Output the (X, Y) coordinate of the center of the cell containing the given text.  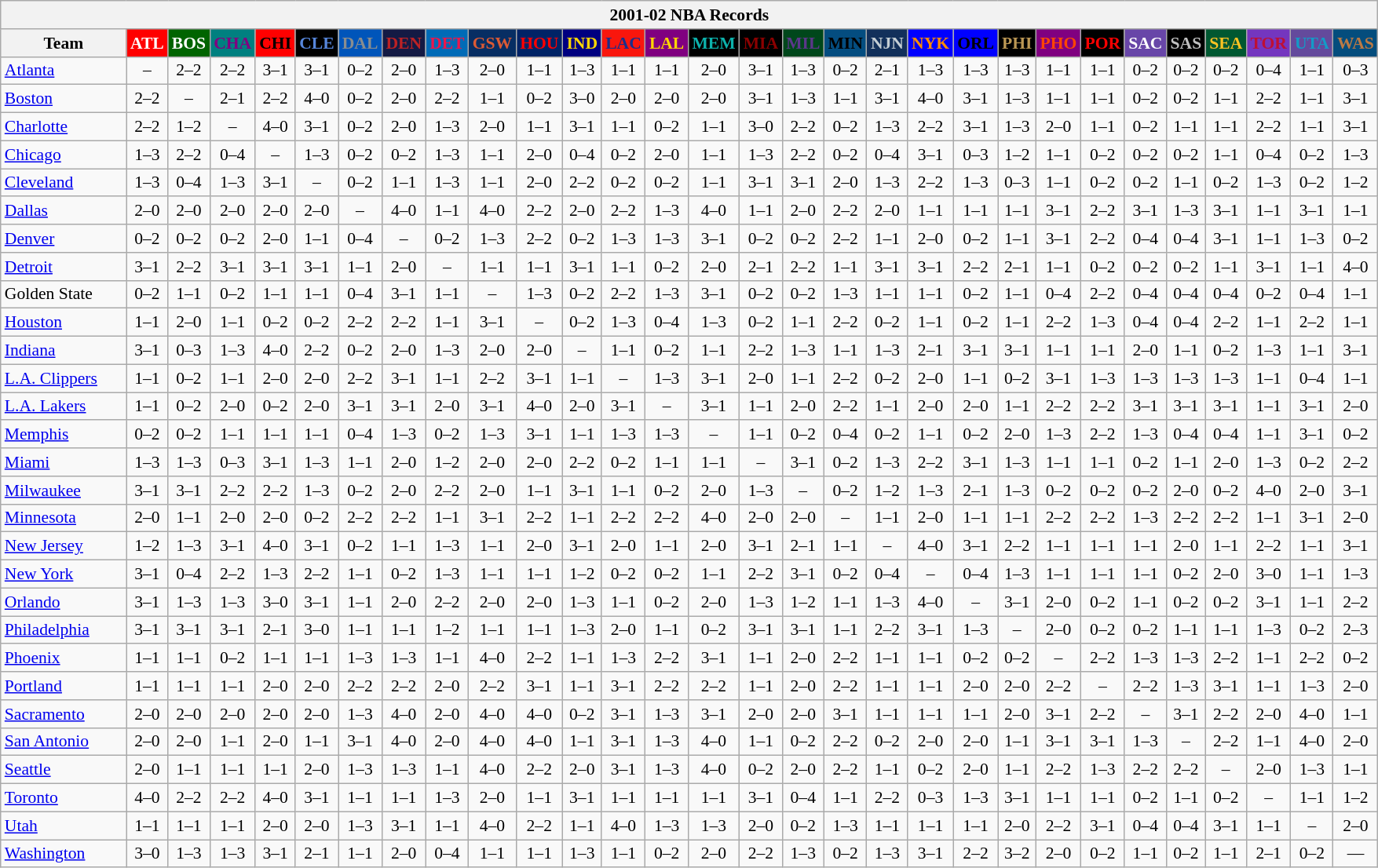
ATL (148, 43)
Indiana (64, 351)
Phoenix (64, 658)
SAC (1145, 43)
San Antonio (64, 742)
MIA (761, 43)
HOU (539, 43)
BOS (188, 43)
Denver (64, 239)
MIN (845, 43)
2001-02 NBA Records (689, 15)
3–2 (1018, 854)
NYK (930, 43)
Golden State (64, 294)
Portland (64, 686)
Dallas (64, 211)
Washington (64, 854)
Philadelphia (64, 630)
IND (582, 43)
PHO (1058, 43)
GSW (493, 43)
Chicago (64, 155)
Toronto (64, 798)
CHI (275, 43)
Cleveland (64, 183)
Orlando (64, 602)
SAS (1186, 43)
Minnesota (64, 518)
LAC (623, 43)
ORL (975, 43)
PHI (1018, 43)
New Jersey (64, 546)
DET (448, 43)
SEA (1226, 43)
Boston (64, 99)
New York (64, 574)
CHA (232, 43)
— (1355, 854)
Milwaukee (64, 491)
MIL (802, 43)
LAL (667, 43)
Atlanta (64, 71)
MEM (713, 43)
Detroit (64, 267)
Memphis (64, 435)
Houston (64, 323)
UTA (1312, 43)
2–3 (1355, 630)
CLE (317, 43)
NJN (887, 43)
L.A. Lakers (64, 407)
Team (64, 43)
Miami (64, 462)
DEN (404, 43)
WAS (1355, 43)
Seattle (64, 770)
Utah (64, 826)
L.A. Clippers (64, 378)
Sacramento (64, 714)
Charlotte (64, 127)
DAL (360, 43)
POR (1102, 43)
TOR (1269, 43)
